Detect which cell encompasses the target text, then output its [X, Y] center coordinate. 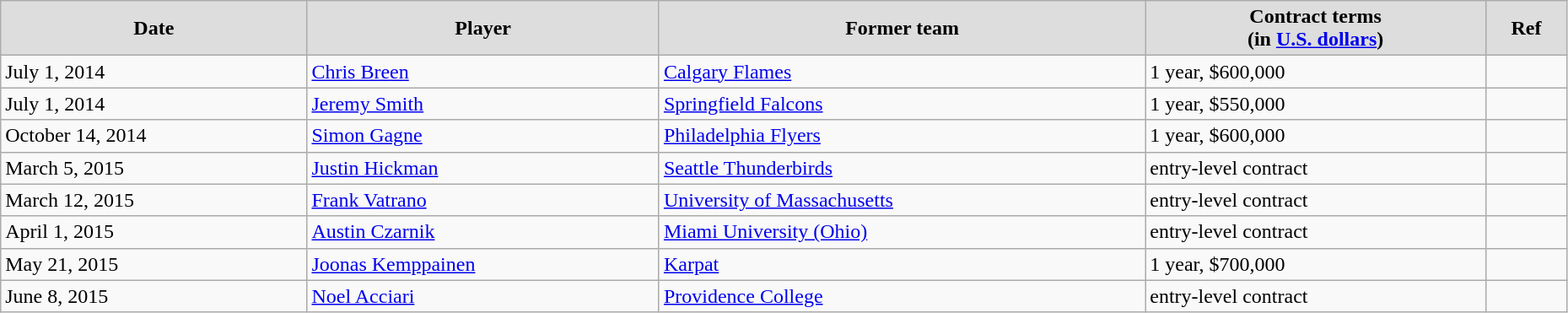
April 1, 2015 [154, 232]
Miami University (Ohio) [902, 232]
Chris Breen [482, 72]
March 5, 2015 [154, 168]
March 12, 2015 [154, 200]
Justin Hickman [482, 168]
1 year, $550,000 [1316, 104]
Providence College [902, 296]
Former team [902, 29]
Springfield Falcons [902, 104]
October 14, 2014 [154, 136]
Calgary Flames [902, 72]
Philadelphia Flyers [902, 136]
Seattle Thunderbirds [902, 168]
Jeremy Smith [482, 104]
Joonas Kemppainen [482, 264]
June 8, 2015 [154, 296]
Ref [1526, 29]
Contract terms(in U.S. dollars) [1316, 29]
May 21, 2015 [154, 264]
Player [482, 29]
Noel Acciari [482, 296]
Austin Czarnik [482, 232]
1 year, $700,000 [1316, 264]
Frank Vatrano [482, 200]
Date [154, 29]
Simon Gagne [482, 136]
Karpat [902, 264]
University of Massachusetts [902, 200]
